Search for the cell housing the specified text and yield its (x, y) center coordinate. 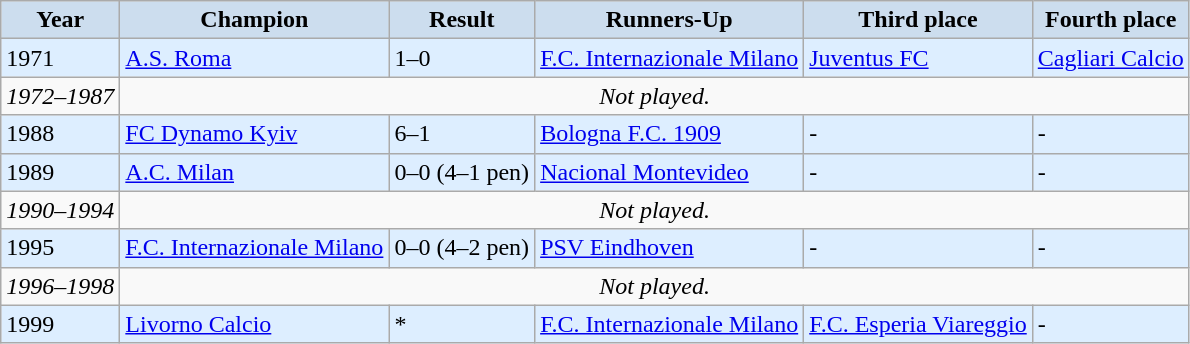
1996–1998 (60, 286)
Champion (254, 20)
Livorno Calcio (254, 324)
0–0 (4–2 pen) (462, 248)
A.C. Milan (254, 172)
1989 (60, 172)
FC Dynamo Kyiv (254, 134)
1971 (60, 58)
Third place (918, 20)
1988 (60, 134)
Bologna F.C. 1909 (670, 134)
A.S. Roma (254, 58)
Cagliari Calcio (1110, 58)
Fourth place (1110, 20)
Juventus FC (918, 58)
1995 (60, 248)
Nacional Montevideo (670, 172)
0–0 (4–1 pen) (462, 172)
Result (462, 20)
* (462, 324)
F.C. Esperia Viareggio (918, 324)
Year (60, 20)
1–0 (462, 58)
1999 (60, 324)
PSV Eindhoven (670, 248)
Runners-Up (670, 20)
1990–1994 (60, 210)
6–1 (462, 134)
1972–1987 (60, 96)
